Scan for the cell matching the given text and deliver its [X, Y] coordinate at center. 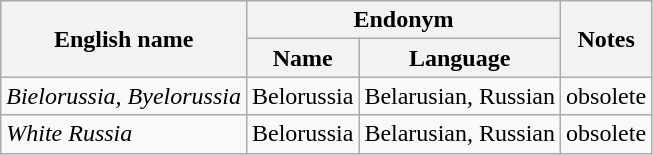
White Russia [124, 134]
Name [302, 58]
Bielorussia, Byelorussia [124, 96]
Endonym [403, 20]
English name [124, 39]
Notes [606, 39]
Language [460, 58]
